Return (X, Y) of the center of cell containing provided text 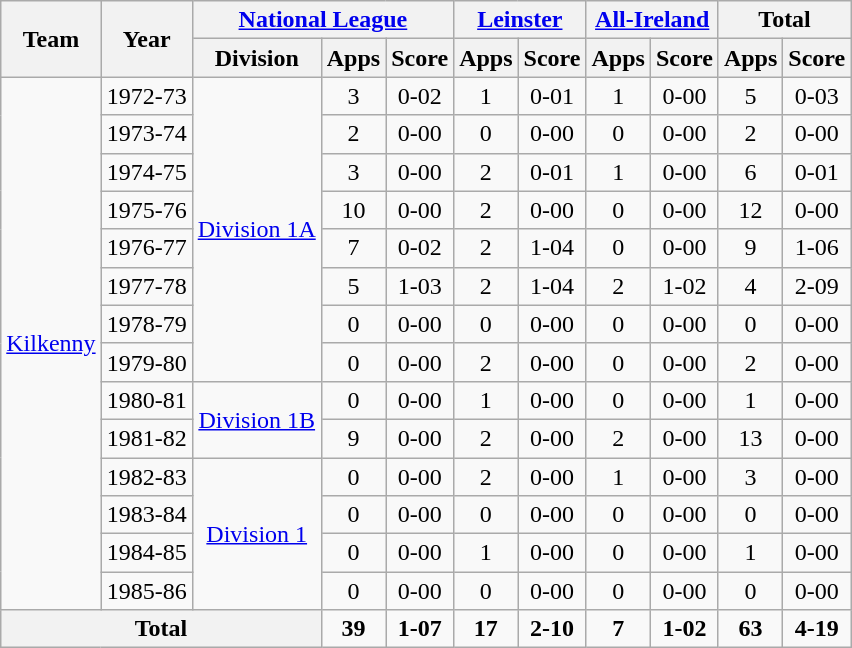
1983-84 (146, 515)
0-03 (817, 96)
6 (750, 172)
4-19 (817, 629)
1985-86 (146, 591)
63 (750, 629)
1977-78 (146, 286)
2-10 (552, 629)
1-07 (420, 629)
Leinster (520, 20)
1976-77 (146, 248)
Year (146, 39)
1972-73 (146, 96)
Division (256, 58)
All-Ireland (652, 20)
4 (750, 286)
1982-83 (146, 477)
1-06 (817, 248)
1979-80 (146, 362)
1980-81 (146, 400)
Division 1 (256, 534)
39 (353, 629)
1984-85 (146, 553)
National League (322, 20)
Kilkenny (51, 344)
12 (750, 210)
1-03 (420, 286)
17 (486, 629)
1981-82 (146, 438)
Division 1B (256, 419)
13 (750, 438)
Division 1A (256, 229)
1975-76 (146, 210)
1978-79 (146, 324)
2-09 (817, 286)
10 (353, 210)
1974-75 (146, 172)
Team (51, 39)
1973-74 (146, 134)
